From the cell containing the given text, extract its center point as [x, y] coordinate. 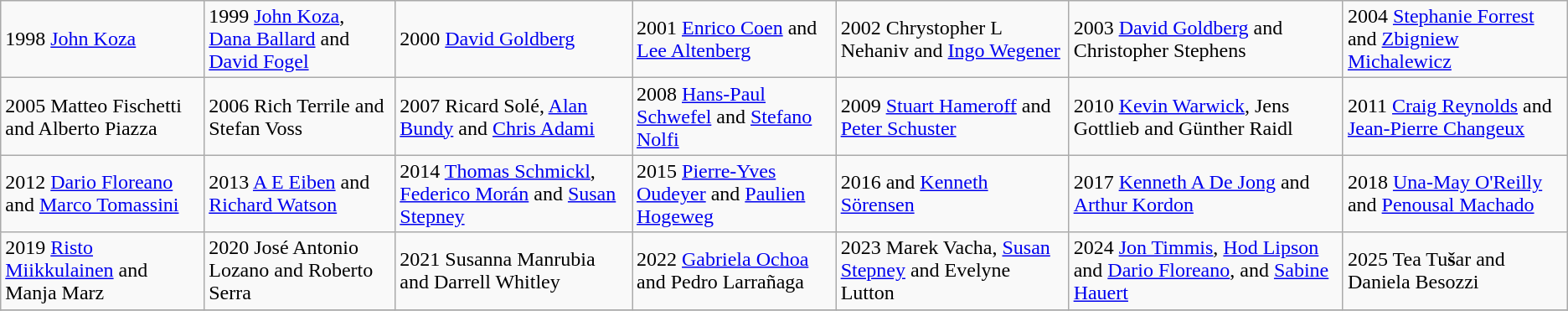
2004 Stephanie Forrest and Zbigniew Michalewicz [1455, 39]
2015 Pierre-Yves Oudeyer and Paulien Hogeweg [734, 194]
2011 Craig Reynolds and Jean-Pierre Changeux [1455, 117]
2006 Rich Terrile and Stefan Voss [300, 117]
2017 Kenneth A De Jong and Arthur Kordon [1206, 194]
2025 Tea Tušar and Daniela Besozzi [1455, 271]
2009 Stuart Hameroff and Peter Schuster [952, 117]
2013 A E Eiben and Richard Watson [300, 194]
2010 Kevin Warwick, Jens Gottlieb and Günther Raidl [1206, 117]
2003 David Goldberg and Christopher Stephens [1206, 39]
2005 Matteo Fischetti and Alberto Piazza [102, 117]
2002 Chrystopher L Nehaniv and Ingo Wegener [952, 39]
2021 Susanna Manrubia and Darrell Whitley [514, 271]
2012 Dario Floreano and Marco Tomassini [102, 194]
1998 John Koza [102, 39]
2019 Risto Miikkulainen and Manja Marz [102, 271]
2000 David Goldberg [514, 39]
2016 and Kenneth Sörensen [952, 194]
2007 Ricard Solé, Alan Bundy and Chris Adami [514, 117]
2023 Marek Vacha, Susan Stepney and Evelyne Lutton [952, 271]
2001 Enrico Coen and Lee Altenberg [734, 39]
2024 Jon Timmis, Hod Lipson and Dario Floreano, and Sabine Hauert [1206, 271]
2008 Hans-Paul Schwefel and Stefano Nolfi [734, 117]
2014 Thomas Schmickl, Federico Morán and Susan Stepney [514, 194]
2018 Una-May O'Reilly and Penousal Machado [1455, 194]
2022 Gabriela Ochoa and Pedro Larrañaga [734, 271]
1999 John Koza, Dana Ballard and David Fogel [300, 39]
2020 José Antonio Lozano and Roberto Serra [300, 271]
